For the text-containing cell, return its midpoint in [X, Y] coordinate format. 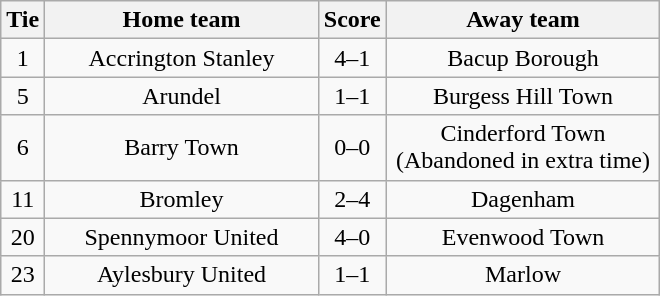
Barry Town [182, 148]
4–1 [352, 58]
Tie [23, 20]
Dagenham [523, 199]
Accrington Stanley [182, 58]
Bacup Borough [523, 58]
11 [23, 199]
4–0 [352, 237]
Burgess Hill Town [523, 96]
Evenwood Town [523, 237]
23 [23, 275]
Aylesbury United [182, 275]
Cinderford Town (Abandoned in extra time) [523, 148]
Home team [182, 20]
Away team [523, 20]
6 [23, 148]
Spennymoor United [182, 237]
Bromley [182, 199]
1 [23, 58]
20 [23, 237]
0–0 [352, 148]
2–4 [352, 199]
Score [352, 20]
5 [23, 96]
Arundel [182, 96]
Marlow [523, 275]
